Extract the [x, y] coordinate from the center of the cell holding the provided text.  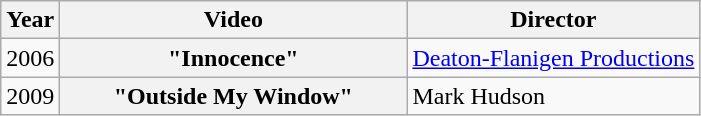
"Outside My Window" [234, 96]
Director [554, 20]
Mark Hudson [554, 96]
2009 [30, 96]
Year [30, 20]
2006 [30, 58]
Deaton-Flanigen Productions [554, 58]
Video [234, 20]
"Innocence" [234, 58]
